Provide the (X, Y) coordinate of the cell's center where the given text is located.  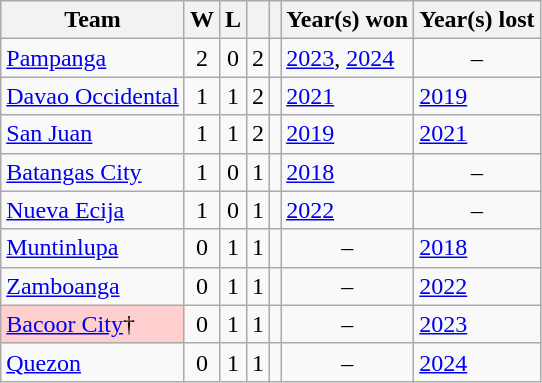
Muntinlupa (93, 248)
Bacoor City† (93, 324)
Zamboanga (93, 286)
Davao Occidental (93, 96)
Quezon (93, 362)
Nueva Ecija (93, 210)
L (232, 20)
2023 (477, 324)
Year(s) won (348, 20)
W (202, 20)
Year(s) lost (477, 20)
Pampanga (93, 58)
Batangas City (93, 172)
2023, 2024 (348, 58)
Team (93, 20)
2024 (477, 362)
San Juan (93, 134)
